Locate the cell with the specified text and output its (x, y) center coordinate. 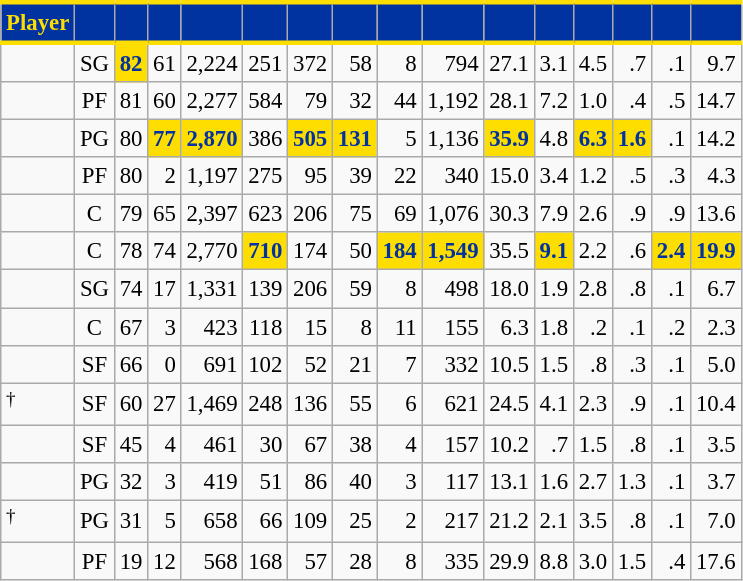
131 (354, 139)
14.7 (716, 101)
22 (400, 176)
2,870 (212, 139)
505 (310, 139)
1,136 (453, 139)
28 (354, 561)
45 (130, 444)
109 (310, 521)
1.2 (592, 176)
2,770 (212, 251)
157 (453, 444)
2.8 (592, 289)
3.0 (592, 561)
1,197 (212, 176)
498 (453, 289)
168 (266, 561)
7 (400, 364)
82 (130, 62)
77 (164, 139)
251 (266, 62)
19 (130, 561)
332 (453, 364)
75 (354, 214)
1,192 (453, 101)
58 (354, 62)
217 (453, 521)
25 (354, 521)
52 (310, 364)
30.3 (509, 214)
139 (266, 289)
6.7 (716, 289)
423 (212, 327)
275 (266, 176)
568 (212, 561)
1.0 (592, 101)
102 (266, 364)
621 (453, 404)
584 (266, 101)
28.1 (509, 101)
27 (164, 404)
59 (354, 289)
40 (354, 482)
12 (164, 561)
4.5 (592, 62)
50 (354, 251)
794 (453, 62)
0 (164, 364)
4.1 (554, 404)
17 (164, 289)
35.9 (509, 139)
44 (400, 101)
248 (266, 404)
10.5 (509, 364)
419 (212, 482)
1.8 (554, 327)
21.2 (509, 521)
1,076 (453, 214)
2,397 (212, 214)
1.3 (632, 482)
2.1 (554, 521)
710 (266, 251)
81 (130, 101)
2.6 (592, 214)
8.8 (554, 561)
155 (453, 327)
7.0 (716, 521)
15.0 (509, 176)
136 (310, 404)
372 (310, 62)
31 (130, 521)
335 (453, 561)
61 (164, 62)
13.6 (716, 214)
19.9 (716, 251)
340 (453, 176)
57 (310, 561)
2.7 (592, 482)
Player (38, 22)
2.2 (592, 251)
658 (212, 521)
39 (354, 176)
3.1 (554, 62)
691 (212, 364)
1,549 (453, 251)
.6 (632, 251)
117 (453, 482)
5.0 (716, 364)
18.0 (509, 289)
184 (400, 251)
623 (266, 214)
21 (354, 364)
9.7 (716, 62)
65 (164, 214)
386 (266, 139)
2,277 (212, 101)
7.2 (554, 101)
69 (400, 214)
38 (354, 444)
17.6 (716, 561)
24.5 (509, 404)
9.1 (554, 251)
1,331 (212, 289)
3.4 (554, 176)
2.4 (672, 251)
4.8 (554, 139)
30 (266, 444)
461 (212, 444)
27.1 (509, 62)
55 (354, 404)
118 (266, 327)
10.2 (509, 444)
35.5 (509, 251)
78 (130, 251)
174 (310, 251)
10.4 (716, 404)
7.9 (554, 214)
1,469 (212, 404)
4.3 (716, 176)
95 (310, 176)
86 (310, 482)
15 (310, 327)
6 (400, 404)
13.1 (509, 482)
29.9 (509, 561)
2,224 (212, 62)
51 (266, 482)
3.7 (716, 482)
1.9 (554, 289)
14.2 (716, 139)
11 (400, 327)
